From the cell containing the given text, extract its center point as (x, y) coordinate. 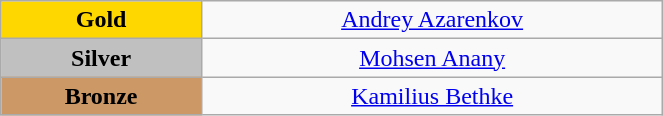
Mohsen Anany (432, 58)
Bronze (102, 96)
Andrey Azarenkov (432, 20)
Kamilius Bethke (432, 96)
Silver (102, 58)
Gold (102, 20)
